Return (x, y) of the center of cell containing provided text 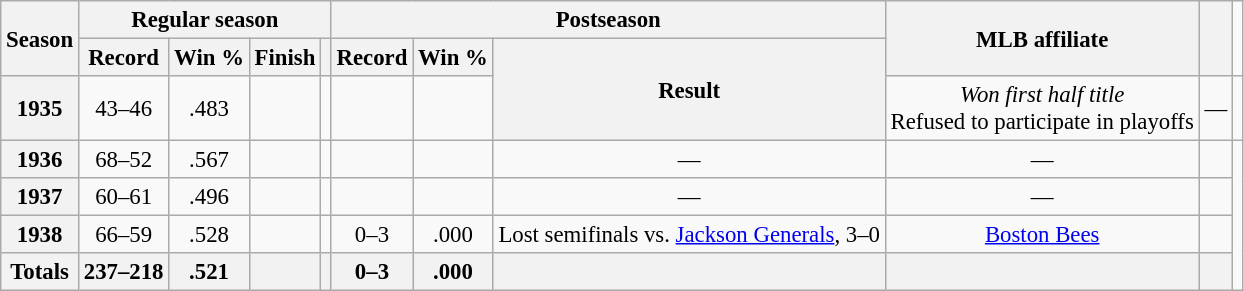
MLB affiliate (1042, 38)
.528 (209, 235)
.000 (453, 235)
68–52 (123, 160)
66–59 (123, 235)
43–46 (123, 108)
1937 (40, 197)
Postseason (608, 20)
1936 (40, 160)
1935 (40, 108)
60–61 (123, 197)
.483 (209, 108)
Result (689, 90)
.496 (209, 197)
Season (40, 38)
Regular season (204, 20)
.567 (209, 160)
1938 (40, 235)
0–3 (372, 235)
Lost semifinals vs. Jackson Generals, 3–0 (689, 235)
Finish (284, 58)
Boston Bees (1042, 235)
Won first half titleRefused to participate in playoffs (1042, 108)
